Capture the cell that displays the provided text and extract its [x, y] central coordinate. 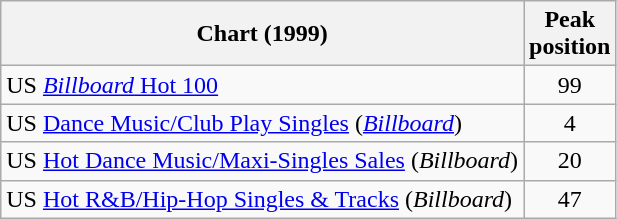
US Dance Music/Club Play Singles (Billboard) [262, 123]
US Hot Dance Music/Maxi-Singles Sales (Billboard) [262, 161]
Chart (1999) [262, 34]
US Hot R&B/Hip-Hop Singles & Tracks (Billboard) [262, 199]
Peakposition [570, 34]
99 [570, 85]
US Billboard Hot 100 [262, 85]
20 [570, 161]
47 [570, 199]
4 [570, 123]
